Determine the [X, Y] coordinate at the center of the cell enclosing the given text.  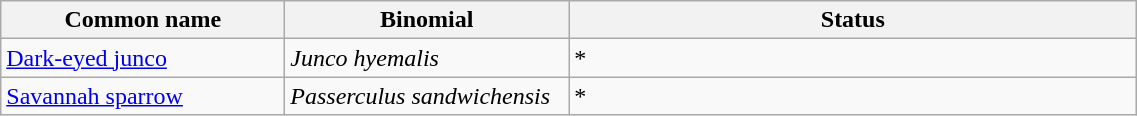
Binomial [427, 20]
Status [853, 20]
Passerculus sandwichensis [427, 96]
Junco hyemalis [427, 58]
Common name [143, 20]
Dark-eyed junco [143, 58]
Savannah sparrow [143, 96]
